For the text-containing cell, return its midpoint in [X, Y] coordinate format. 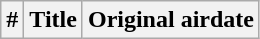
Title [54, 20]
Original airdate [170, 20]
# [12, 20]
